Find where the given text appears and provide that cell's center as [x, y] coordinate. 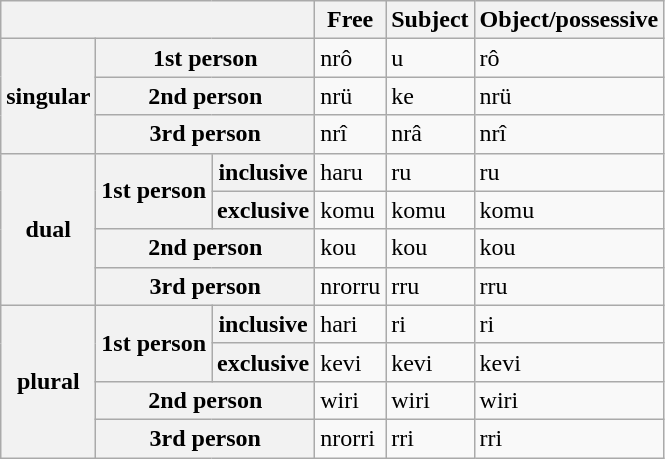
rô [569, 58]
haru [350, 172]
Subject [430, 20]
nrorru [350, 286]
nrorri [350, 438]
singular [48, 96]
hari [350, 324]
Free [350, 20]
Object/possessive [569, 20]
u [430, 58]
dual [48, 229]
plural [48, 381]
nrô [350, 58]
ke [430, 96]
nrâ [430, 134]
